Determine the [x, y] coordinate at the center of the cell enclosing the given text.  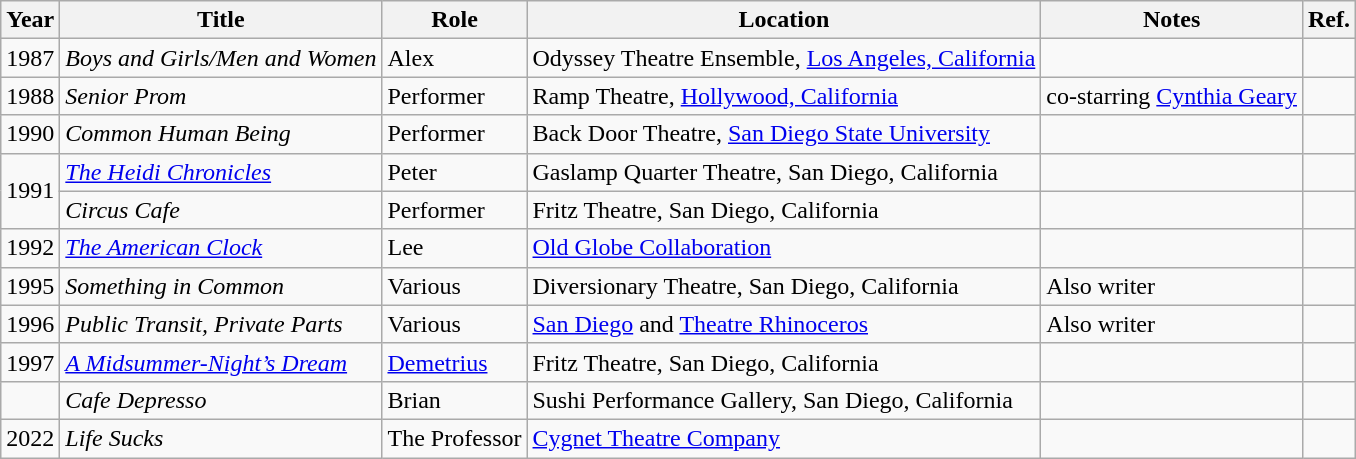
Role [454, 20]
Old Globe Collaboration [784, 248]
1987 [30, 58]
San Diego and Theatre Rhinoceros [784, 324]
Senior Prom [221, 96]
Peter [454, 172]
1988 [30, 96]
1997 [30, 362]
A Midsummer-Night’s Dream [221, 362]
Common Human Being [221, 134]
Cygnet Theatre Company [784, 438]
Ramp Theatre, Hollywood, California [784, 96]
Life Sucks [221, 438]
1992 [30, 248]
Diversionary Theatre, San Diego, California [784, 286]
Notes [1172, 20]
Ref. [1328, 20]
Gaslamp Quarter Theatre, San Diego, California [784, 172]
Brian [454, 400]
The American Clock [221, 248]
1991 [30, 191]
co-starring Cynthia Geary [1172, 96]
Circus Cafe [221, 210]
1990 [30, 134]
Location [784, 20]
Odyssey Theatre Ensemble, Los Angeles, California [784, 58]
Something in Common [221, 286]
1996 [30, 324]
Demetrius [454, 362]
Alex [454, 58]
Sushi Performance Gallery, San Diego, California [784, 400]
Lee [454, 248]
Back Door Theatre, San Diego State University [784, 134]
Public Transit, Private Parts [221, 324]
The Professor [454, 438]
Year [30, 20]
The Heidi Chronicles [221, 172]
Title [221, 20]
2022 [30, 438]
Boys and Girls/Men and Women [221, 58]
Cafe Depresso [221, 400]
1995 [30, 286]
